Detect which cell encompasses the target text, then output its (X, Y) center coordinate. 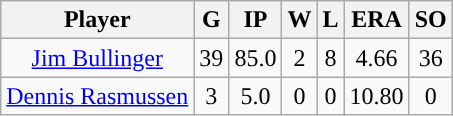
2 (300, 58)
85.0 (256, 58)
W (300, 20)
SO (430, 20)
G (212, 20)
39 (212, 58)
5.0 (256, 96)
ERA (376, 20)
L (330, 20)
Dennis Rasmussen (98, 96)
3 (212, 96)
IP (256, 20)
36 (430, 58)
8 (330, 58)
10.80 (376, 96)
Jim Bullinger (98, 58)
4.66 (376, 58)
Player (98, 20)
